Detect which cell encompasses the target text, then output its (X, Y) center coordinate. 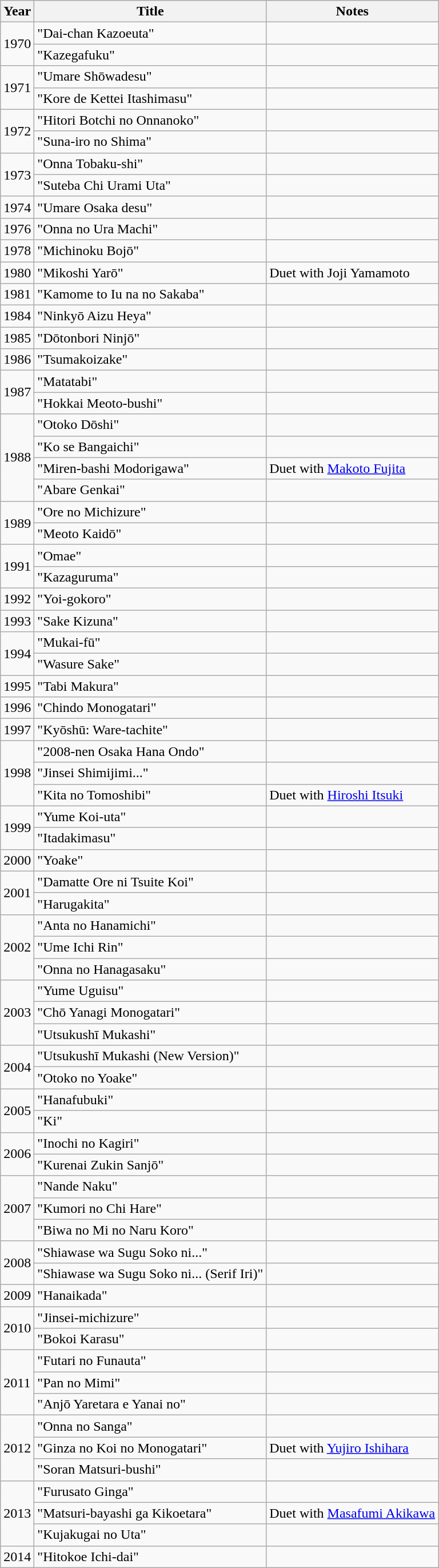
1997 (17, 730)
"Matatabi" (150, 381)
Duet with Joji Yamamoto (352, 273)
"Suna-iro no Shima" (150, 142)
1971 (17, 87)
"Miren-bashi Modorigawa" (150, 468)
"Kyōshū: Ware-tachite" (150, 730)
2003 (17, 1013)
Duet with Yujiro Ishihara (352, 1448)
"Yume Koi-uta" (150, 817)
"Abare Genkai" (150, 490)
Duet with Masafumi Akikawa (352, 1513)
2010 (17, 1328)
"Otoko no Yoake" (150, 1078)
"Onna no Ura Machi" (150, 229)
"Utsukushī Mukashi (New Version)" (150, 1056)
1991 (17, 566)
1994 (17, 654)
1986 (17, 360)
"Shiawase wa Sugu Soko ni..." (150, 1252)
1984 (17, 316)
1998 (17, 773)
1989 (17, 523)
Duet with Makoto Fujita (352, 468)
1993 (17, 620)
"Hanafubuki" (150, 1100)
"Bokoi Karasu" (150, 1339)
1978 (17, 250)
"Hitori Botchi no Onnanoko" (150, 120)
2014 (17, 1557)
2002 (17, 947)
"Anta no Hanamichi" (150, 925)
1973 (17, 174)
"Ginza no Koi no Monogatari" (150, 1448)
1985 (17, 338)
"Hitokoe Ichi-dai" (150, 1557)
"Kazaguruma" (150, 577)
"Anjō Yaretara e Yanai no" (150, 1404)
Title (150, 11)
"Michinoku Bojō" (150, 250)
"Kumori no Chi Hare" (150, 1208)
1981 (17, 295)
"Dai-chan Kazoeuta" (150, 33)
"Kujakugai no Uta" (150, 1535)
"Onna no Hanagasaku" (150, 969)
Notes (352, 11)
1995 (17, 686)
"Yoi-gokoro" (150, 599)
"Shiawase wa Sugu Soko ni... (Serif Iri)" (150, 1273)
"Utsukushī Mukashi" (150, 1034)
"Wasure Sake" (150, 664)
"Chō Yanagi Monogatari" (150, 1013)
"Onna no Sanga" (150, 1426)
"Jinsei Shimijimi..." (150, 773)
"Mikoshi Yarō" (150, 273)
"Umare Shōwadesu" (150, 77)
"Soran Matsuri-bushi" (150, 1470)
2000 (17, 860)
"Kurenai Zukin Sanjō" (150, 1165)
1972 (17, 131)
2008 (17, 1263)
"Ume Ichi Rin" (150, 947)
2012 (17, 1448)
1992 (17, 599)
"Nande Naku" (150, 1187)
"Ore no Michizure" (150, 512)
1987 (17, 392)
2013 (17, 1513)
"Meoto Kaidō" (150, 534)
"Ko se Bangaichi" (150, 447)
1976 (17, 229)
"Futari no Funauta" (150, 1361)
"Kore de Kettei Itashimasu" (150, 98)
"Mukai-fū" (150, 643)
2011 (17, 1383)
"Ninkyō Aizu Heya" (150, 316)
2005 (17, 1111)
"Yume Uguisu" (150, 991)
2004 (17, 1067)
"Harugakita" (150, 904)
"Damatte Ore ni Tsuite Koi" (150, 882)
"Inochi no Kagiri" (150, 1143)
1988 (17, 457)
"Biwa no Mi no Naru Koro" (150, 1230)
"Tsumakoizake" (150, 360)
"Furusato Ginga" (150, 1491)
"Kamome to Iu na no Sakaba" (150, 295)
1970 (17, 44)
2001 (17, 893)
"Kazegafuku" (150, 55)
"Otoko Dōshi" (150, 425)
"Itadakimasu" (150, 838)
"Pan no Mimi" (150, 1383)
"Dōtonbori Ninjō" (150, 338)
"Jinsei-michizure" (150, 1317)
"Hokkai Meoto-bushi" (150, 403)
"Omae" (150, 555)
"Chindo Monogatari" (150, 708)
"Onna Tobaku-shi" (150, 164)
"Tabi Makura" (150, 686)
"Hanaikada" (150, 1295)
"Sake Kizuna" (150, 620)
"Suteba Chi Urami Uta" (150, 185)
"Kita no Tomoshibi" (150, 795)
"Matsuri-bayashi ga Kikoetara" (150, 1513)
"Ki" (150, 1121)
2009 (17, 1295)
1999 (17, 827)
Year (17, 11)
1974 (17, 207)
"Umare Osaka desu" (150, 207)
"Yoake" (150, 860)
Duet with Hiroshi Itsuki (352, 795)
"2008-nen Osaka Hana Ondo" (150, 751)
1980 (17, 273)
2007 (17, 1208)
1996 (17, 708)
2006 (17, 1154)
